Return (x, y) of the center of cell containing provided text 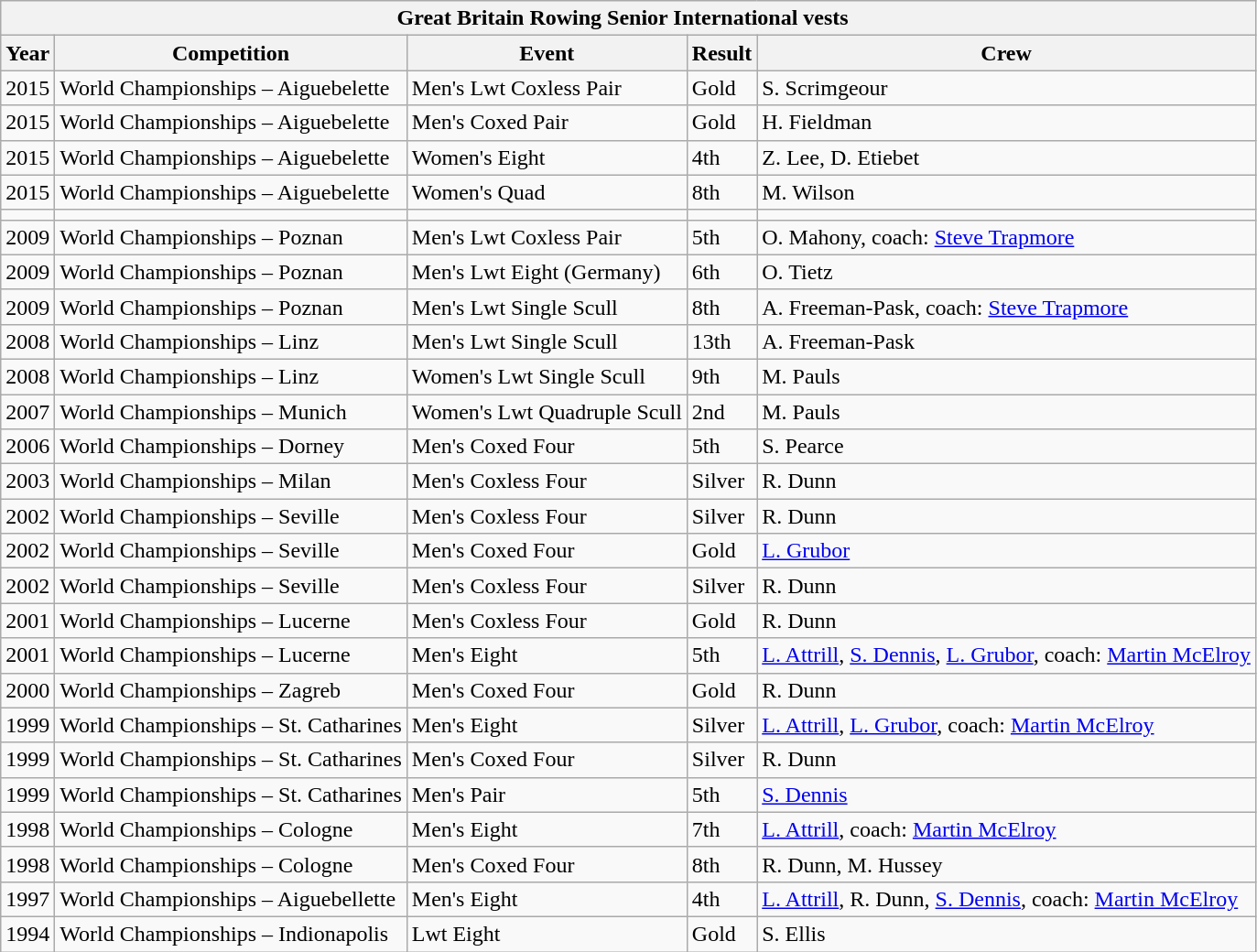
Men's Coxed Pair (547, 123)
S. Scrimgeour (1007, 88)
S. Ellis (1007, 934)
Z. Lee, D. Etiebet (1007, 157)
A. Freeman-Pask, coach: Steve Trapmore (1007, 307)
L. Attrill, coach: Martin McElroy (1007, 829)
Women's Lwt Quadruple Scull (547, 411)
9th (721, 376)
Lwt Eight (547, 934)
M. Wilson (1007, 192)
13th (721, 341)
L. Grubor (1007, 551)
Men's Lwt Eight (Germany) (547, 272)
O. Tietz (1007, 272)
S. Pearce (1007, 447)
World Championships – Zagreb (231, 690)
L. Attrill, L. Grubor, coach: Martin McElroy (1007, 725)
World Championships – Dorney (231, 447)
Crew (1007, 53)
Women's Lwt Single Scull (547, 376)
World Championships – Indionapolis (231, 934)
O. Mahony, coach: Steve Trapmore (1007, 237)
1997 (27, 899)
Great Britain Rowing Senior International vests (628, 18)
2006 (27, 447)
A. Freeman-Pask (1007, 341)
2000 (27, 690)
7th (721, 829)
2nd (721, 411)
World Championships – Milan (231, 481)
L. Attrill, S. Dennis, L. Grubor, coach: Martin McElroy (1007, 655)
1994 (27, 934)
R. Dunn, M. Hussey (1007, 864)
2003 (27, 481)
Result (721, 53)
2007 (27, 411)
Competition (231, 53)
Women's Eight (547, 157)
Year (27, 53)
H. Fieldman (1007, 123)
6th (721, 272)
Women's Quad (547, 192)
L. Attrill, R. Dunn, S. Dennis, coach: Martin McElroy (1007, 899)
Men's Pair (547, 795)
S. Dennis (1007, 795)
World Championships – Munich (231, 411)
Event (547, 53)
World Championships – Aiguebellette (231, 899)
